Find where the given text appears and provide that cell's center as [x, y] coordinate. 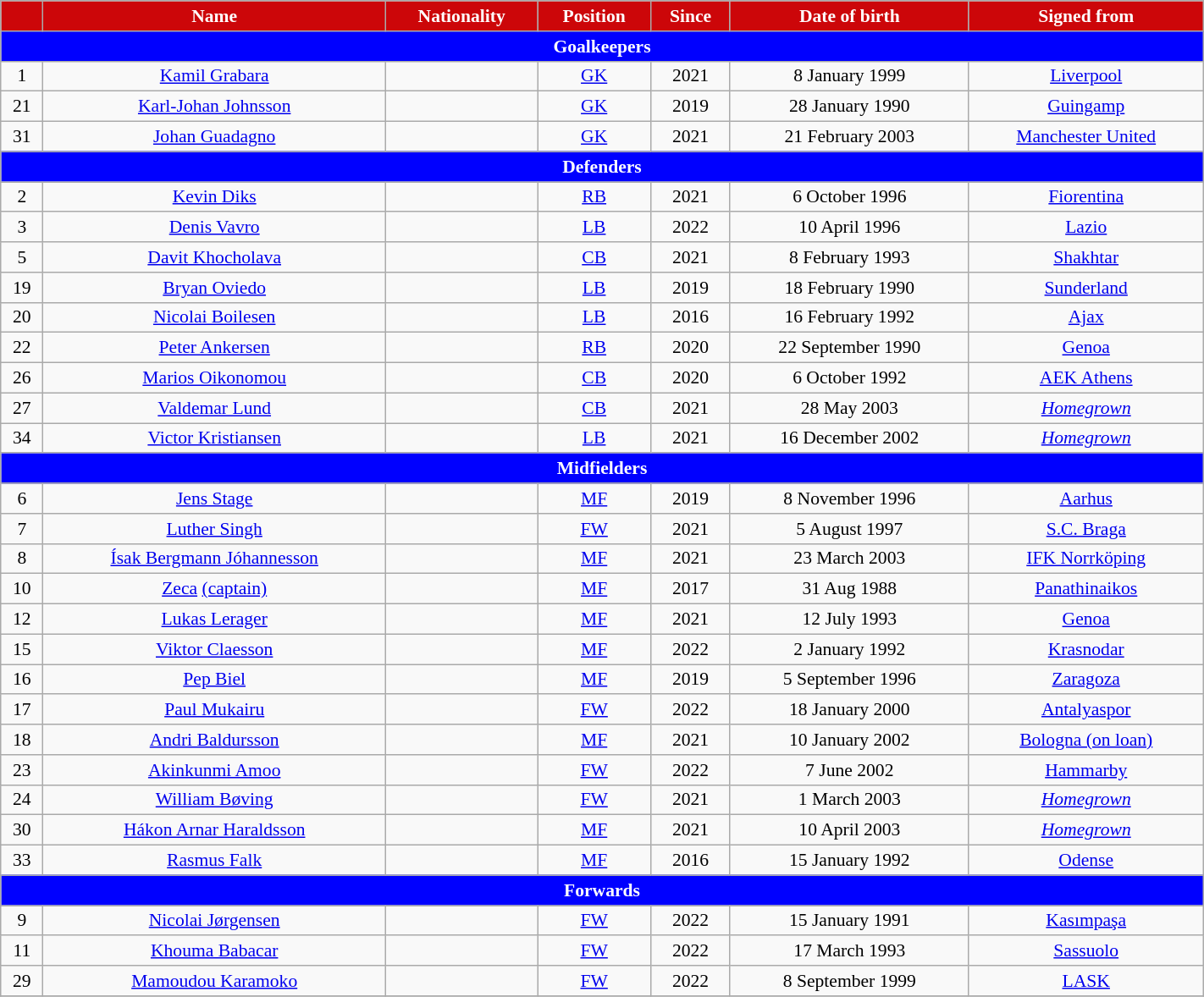
Ísak Bergmann Jóhannesson [215, 559]
Khouma Babacar [215, 951]
Kevin Diks [215, 197]
5 September 1996 [849, 680]
15 [22, 649]
Forwards [602, 890]
Ajax [1085, 317]
LASK [1085, 981]
Peter Ankersen [215, 348]
12 [22, 620]
Hammarby [1085, 770]
8 September 1999 [849, 981]
10 January 2002 [849, 740]
Jens Stage [215, 499]
Zeca (captain) [215, 589]
20 [22, 317]
12 July 1993 [849, 620]
9 [22, 921]
21 [22, 107]
Marios Oikonomou [215, 378]
1 [22, 76]
Valdemar Lund [215, 408]
1 March 2003 [849, 800]
Andri Baldursson [215, 740]
Goalkeepers [602, 47]
Aarhus [1085, 499]
23 March 2003 [849, 559]
Pep Biel [215, 680]
Odense [1085, 861]
34 [22, 438]
Viktor Claesson [215, 649]
Position [594, 16]
15 January 1992 [849, 861]
Antalyaspor [1085, 710]
Sunderland [1085, 288]
Since [691, 16]
William Bøving [215, 800]
10 [22, 589]
Rasmus Falk [215, 861]
Fiorentina [1085, 197]
Sassuolo [1085, 951]
10 April 1996 [849, 228]
8 November 1996 [849, 499]
Luther Singh [215, 529]
6 October 1992 [849, 378]
Panathinaikos [1085, 589]
Kamil Grabara [215, 76]
29 [22, 981]
IFK Norrköping [1085, 559]
23 [22, 770]
33 [22, 861]
Victor Kristiansen [215, 438]
21 February 2003 [849, 137]
Midfielders [602, 469]
17 [22, 710]
Nationality [461, 16]
Lazio [1085, 228]
Nicolai Boilesen [215, 317]
5 August 1997 [849, 529]
11 [22, 951]
18 February 1990 [849, 288]
AEK Athens [1085, 378]
Denis Vavro [215, 228]
Mamoudou Karamoko [215, 981]
Shakhtar [1085, 257]
7 [22, 529]
Bologna (on loan) [1085, 740]
8 February 1993 [849, 257]
Kasımpaşa [1085, 921]
Hákon Arnar Haraldsson [215, 830]
Lukas Lerager [215, 620]
22 September 1990 [849, 348]
2 [22, 197]
24 [22, 800]
30 [22, 830]
28 January 1990 [849, 107]
10 April 2003 [849, 830]
Manchester United [1085, 137]
Guingamp [1085, 107]
Liverpool [1085, 76]
Akinkunmi Amoo [215, 770]
Zaragoza [1085, 680]
16 [22, 680]
19 [22, 288]
Davit Khocholava [215, 257]
Karl-Johan Johnsson [215, 107]
Date of birth [849, 16]
S.C. Braga [1085, 529]
5 [22, 257]
16 February 1992 [849, 317]
2017 [691, 589]
7 June 2002 [849, 770]
17 March 1993 [849, 951]
Bryan Oviedo [215, 288]
Signed from [1085, 16]
Nicolai Jørgensen [215, 921]
15 January 1991 [849, 921]
28 May 2003 [849, 408]
Name [215, 16]
Defenders [602, 167]
6 October 1996 [849, 197]
Krasnodar [1085, 649]
27 [22, 408]
16 December 2002 [849, 438]
2 January 1992 [849, 649]
8 [22, 559]
Johan Guadagno [215, 137]
18 January 2000 [849, 710]
18 [22, 740]
8 January 1999 [849, 76]
3 [22, 228]
22 [22, 348]
31 Aug 1988 [849, 589]
Paul Mukairu [215, 710]
26 [22, 378]
6 [22, 499]
31 [22, 137]
